Identify which cell holds the provided text, then report its [X, Y] central coordinate. 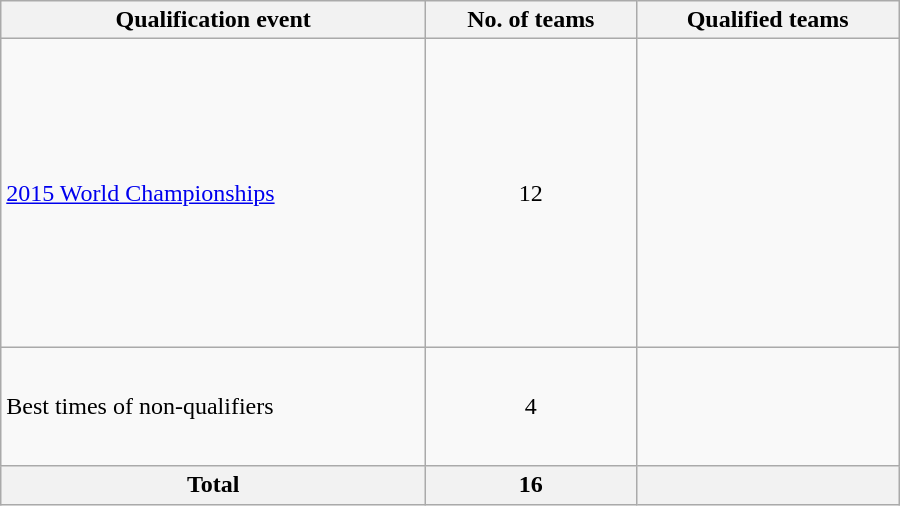
12 [531, 193]
Best times of non-qualifiers [214, 406]
2015 World Championships [214, 193]
4 [531, 406]
Qualified teams [768, 20]
Total [214, 485]
No. of teams [531, 20]
Qualification event [214, 20]
16 [531, 485]
